Search for the cell housing the specified text and yield its [x, y] center coordinate. 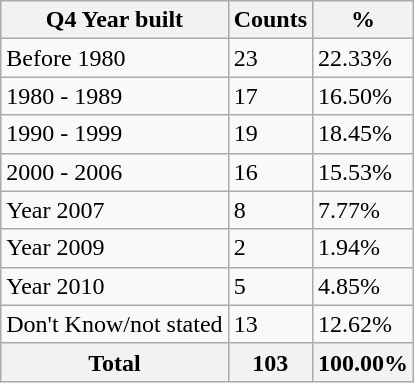
Year 2010 [114, 286]
2 [270, 248]
1990 - 1999 [114, 134]
Total [114, 362]
1980 - 1989 [114, 96]
100.00% [364, 362]
Q4 Year built [114, 20]
16 [270, 172]
Counts [270, 20]
4.85% [364, 286]
19 [270, 134]
Year 2007 [114, 210]
15.53% [364, 172]
2000 - 2006 [114, 172]
23 [270, 58]
12.62% [364, 324]
17 [270, 96]
1.94% [364, 248]
103 [270, 362]
18.45% [364, 134]
Year 2009 [114, 248]
Don't Know/not stated [114, 324]
8 [270, 210]
7.77% [364, 210]
% [364, 20]
16.50% [364, 96]
Before 1980 [114, 58]
5 [270, 286]
22.33% [364, 58]
13 [270, 324]
